Pinpoint the cell where the given text exists, returning its [X, Y] midpoint coordinate. 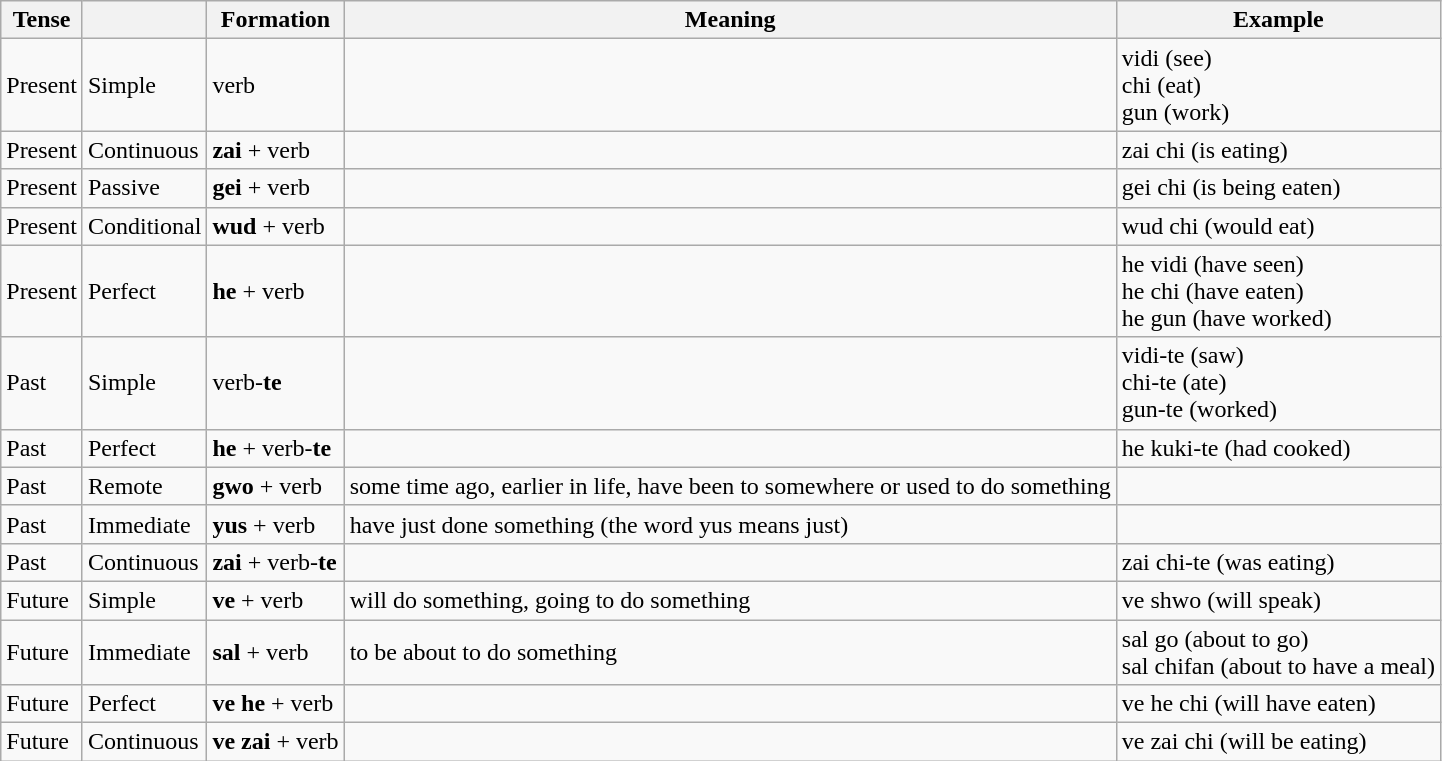
Formation [276, 20]
will do something, going to do something [730, 600]
he + verb-te [276, 448]
zai chi-te (was eating) [1278, 562]
zai chi (is eating) [1278, 150]
ve zai + verb [276, 742]
ve he chi (will have eaten) [1278, 704]
vidi-te (saw)chi-te (ate)gun-te (worked) [1278, 383]
yus + verb [276, 524]
Example [1278, 20]
sal + verb [276, 652]
Passive [144, 188]
zai + verb-te [276, 562]
gei chi (is being eaten) [1278, 188]
ve shwo (will speak) [1278, 600]
Remote [144, 486]
verb-te [276, 383]
he kuki-te (had cooked) [1278, 448]
ve he + verb [276, 704]
he vidi (have seen)he chi (have eaten)he gun (have worked) [1278, 291]
Conditional [144, 226]
zai + verb [276, 150]
ve zai chi (will be eating) [1278, 742]
some time ago, earlier in life, have been to somewhere or used to do something [730, 486]
verb [276, 85]
sal go (about to go)sal chifan (about to have a meal) [1278, 652]
wud chi (would eat) [1278, 226]
gwo + verb [276, 486]
have just done something (the word yus means just) [730, 524]
wud + verb [276, 226]
Tense [42, 20]
ve + verb [276, 600]
to be about to do something [730, 652]
Meaning [730, 20]
he + verb [276, 291]
gei + verb [276, 188]
vidi (see)chi (eat)gun (work) [1278, 85]
